Scan for the cell matching the given text and deliver its (X, Y) coordinate at center. 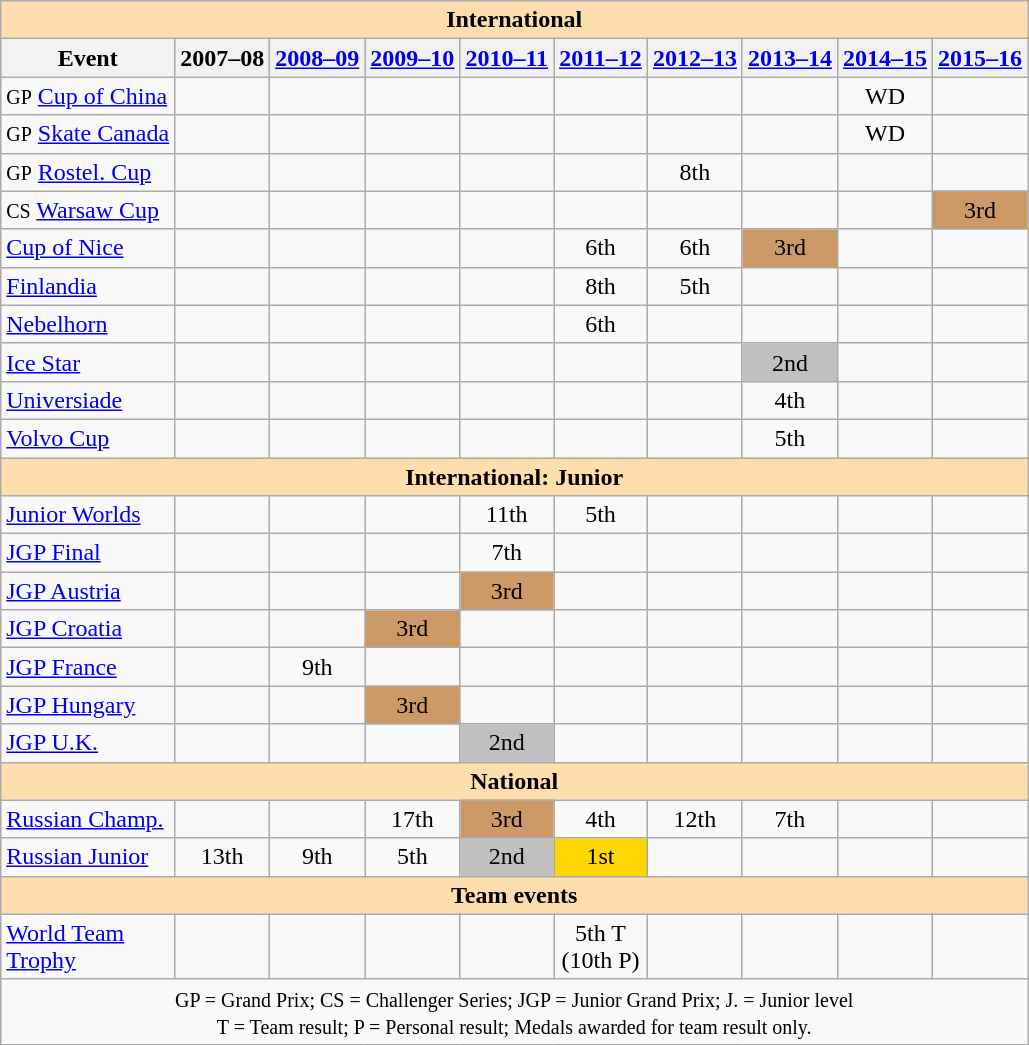
GP Skate Canada (88, 134)
National (514, 781)
2010–11 (507, 58)
2008–09 (318, 58)
Russian Junior (88, 857)
JGP Croatia (88, 629)
Universiade (88, 400)
2012–13 (694, 58)
JGP Final (88, 553)
2014–15 (884, 58)
1st (601, 857)
JGP Austria (88, 591)
13th (222, 857)
Team events (514, 895)
Volvo Cup (88, 438)
12th (694, 819)
International: Junior (514, 477)
5th T (10th P) (601, 946)
GP Cup of China (88, 96)
GP Rostel. Cup (88, 172)
CS Warsaw Cup (88, 210)
Nebelhorn (88, 324)
JGP U.K. (88, 743)
2011–12 (601, 58)
JGP France (88, 667)
2013–14 (790, 58)
11th (507, 515)
2015–16 (980, 58)
17th (412, 819)
Finlandia (88, 286)
Event (88, 58)
Cup of Nice (88, 248)
Russian Champ. (88, 819)
International (514, 20)
JGP Hungary (88, 705)
2007–08 (222, 58)
Ice Star (88, 362)
2009–10 (412, 58)
Junior Worlds (88, 515)
World TeamTrophy (88, 946)
